Identify which cell holds the provided text, then report its [X, Y] central coordinate. 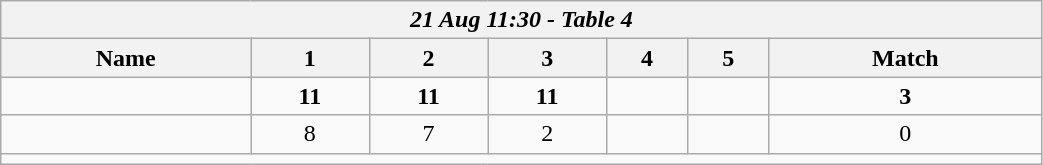
Name [126, 58]
5 [728, 58]
21 Aug 11:30 - Table 4 [522, 20]
7 [428, 134]
8 [310, 134]
4 [648, 58]
1 [310, 58]
0 [906, 134]
Match [906, 58]
